Scan for the cell matching the given text and deliver its [X, Y] coordinate at center. 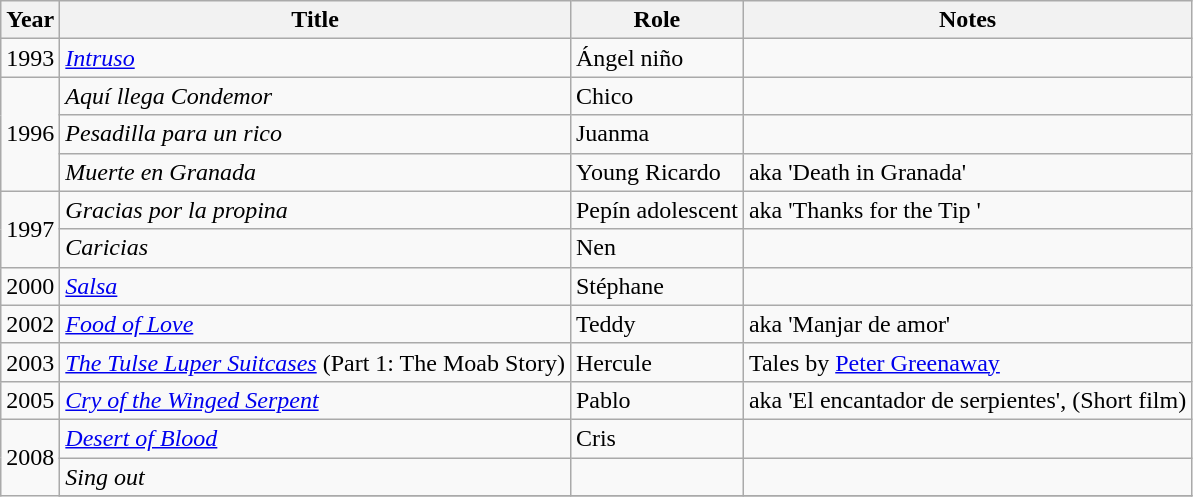
Stéphane [656, 286]
Muerte en Granada [316, 172]
Chico [656, 96]
Pesadilla para un rico [316, 134]
Cry of the Winged Serpent [316, 400]
Sing out [316, 477]
Tales by Peter Greenaway [967, 362]
1996 [30, 134]
Pablo [656, 400]
Nen [656, 248]
Salsa [316, 286]
aka 'Manjar de amor' [967, 324]
Desert of Blood [316, 438]
Teddy [656, 324]
2003 [30, 362]
Year [30, 20]
The Tulse Luper Suitcases (Part 1: The Moab Story) [316, 362]
Young Ricardo [656, 172]
2008 [30, 457]
2005 [30, 400]
Title [316, 20]
Role [656, 20]
2000 [30, 286]
1997 [30, 229]
Food of Love [316, 324]
Notes [967, 20]
2002 [30, 324]
Cris [656, 438]
Pepín adolescent [656, 210]
Intruso [316, 58]
Hercule [656, 362]
Caricias [316, 248]
Ángel niño [656, 58]
Aquí llega Condemor [316, 96]
aka 'Death in Granada' [967, 172]
aka 'Thanks for the Tip ' [967, 210]
aka 'El encantador de serpientes', (Short film) [967, 400]
Juanma [656, 134]
1993 [30, 58]
Gracias por la propina [316, 210]
